For the text-containing cell, return its midpoint in [x, y] coordinate format. 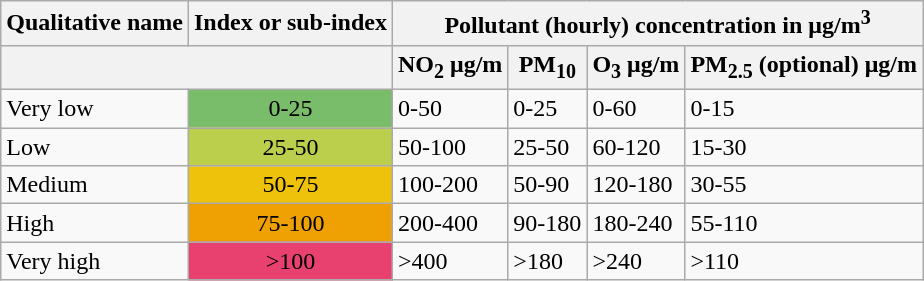
High [95, 223]
100-200 [450, 185]
Index or sub-index [290, 24]
Medium [95, 185]
30-55 [804, 185]
90-180 [548, 223]
60-120 [636, 147]
Pollutant (hourly) concentration in μg/m3 [657, 24]
55-110 [804, 223]
>400 [450, 261]
PM10 [548, 67]
15-30 [804, 147]
200-400 [450, 223]
0-50 [450, 109]
NO2 μg/m [450, 67]
>180 [548, 261]
Very low [95, 109]
120-180 [636, 185]
>110 [804, 261]
Very high [95, 261]
PM2.5 (optional) μg/m [804, 67]
0-15 [804, 109]
50-90 [548, 185]
>100 [290, 261]
75-100 [290, 223]
180-240 [636, 223]
>240 [636, 261]
50-100 [450, 147]
Qualitative name [95, 24]
O3 μg/m [636, 67]
0-60 [636, 109]
50-75 [290, 185]
Low [95, 147]
